Return (x, y) of the center of cell containing provided text 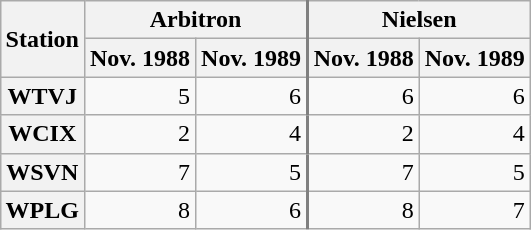
WTVJ (42, 96)
Station (42, 39)
WPLG (42, 210)
Arbitron (196, 20)
Nielsen (418, 20)
WCIX (42, 134)
WSVN (42, 172)
